Return [X, Y] of the center of cell containing provided text 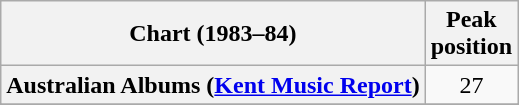
Australian Albums (Kent Music Report) [213, 85]
Peakposition [471, 34]
27 [471, 85]
Chart (1983–84) [213, 34]
